Return the [x, y] coordinate for the center point of the cell that contains the specified text.  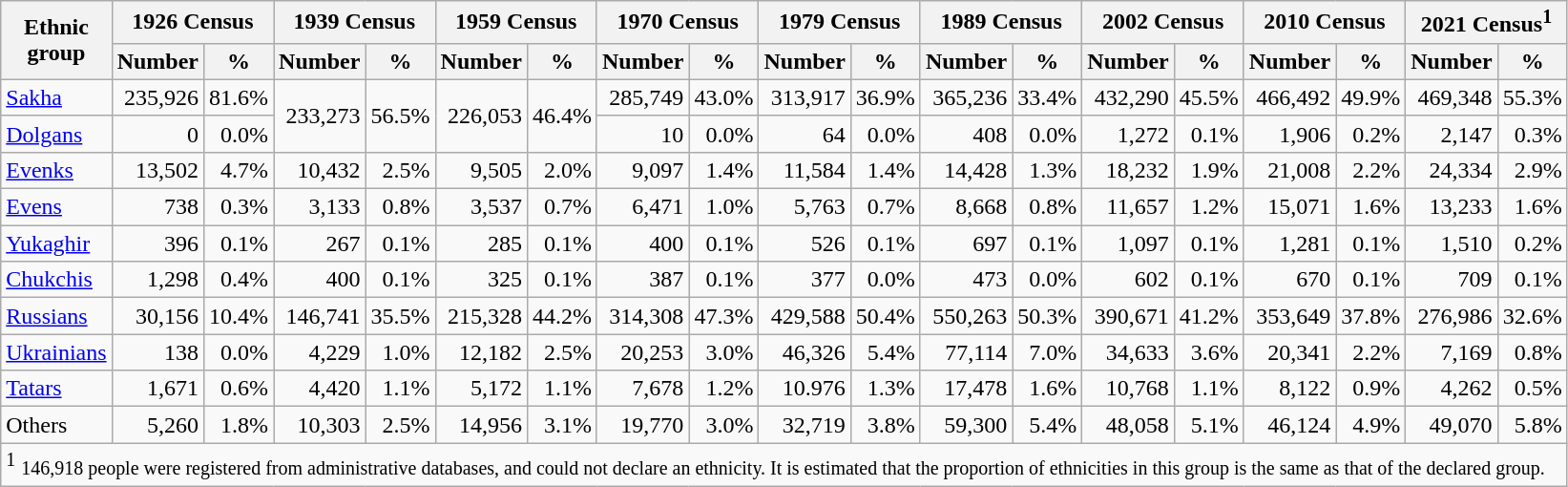
285 [481, 243]
602 [1128, 280]
670 [1289, 280]
9,097 [642, 170]
550,263 [966, 316]
10,432 [320, 170]
7,678 [642, 389]
11,584 [805, 170]
314,308 [642, 316]
2,147 [1452, 134]
64 [805, 134]
3,133 [320, 207]
33.4% [1048, 97]
13,502 [157, 170]
4.9% [1370, 425]
50.3% [1048, 316]
11,657 [1128, 207]
1,298 [157, 280]
35.5% [401, 316]
10.976 [805, 389]
44.2% [561, 316]
37.8% [1370, 316]
1,906 [1289, 134]
1,097 [1128, 243]
432,290 [1128, 97]
387 [642, 280]
4,420 [320, 389]
17,478 [966, 389]
4,262 [1452, 389]
7.0% [1048, 352]
59,300 [966, 425]
Evenks [56, 170]
5,172 [481, 389]
5.8% [1533, 425]
353,649 [1289, 316]
469,348 [1452, 97]
2.9% [1533, 170]
77,114 [966, 352]
32,719 [805, 425]
709 [1452, 280]
55.3% [1533, 97]
738 [157, 207]
226,053 [481, 116]
6,471 [642, 207]
1,671 [157, 389]
377 [805, 280]
36.9% [886, 97]
1959 Census [515, 23]
1,510 [1452, 243]
1939 Census [355, 23]
235,926 [157, 97]
9,505 [481, 170]
18,232 [1128, 170]
4.7% [239, 170]
408 [966, 134]
697 [966, 243]
0 [157, 134]
429,588 [805, 316]
8,668 [966, 207]
466,492 [1289, 97]
19,770 [642, 425]
2010 Census [1325, 23]
Russians [56, 316]
1989 Census [1000, 23]
Ethnicgroup [56, 40]
5.1% [1208, 425]
Dolgans [56, 134]
1.8% [239, 425]
43.0% [723, 97]
2021 Census1 [1487, 23]
0.6% [239, 389]
48,058 [1128, 425]
49,070 [1452, 425]
81.6% [239, 97]
146,741 [320, 316]
267 [320, 243]
5,763 [805, 207]
1979 Census [840, 23]
215,328 [481, 316]
21,008 [1289, 170]
0.5% [1533, 389]
1970 Census [678, 23]
10.4% [239, 316]
13,233 [1452, 207]
3,537 [481, 207]
5,260 [157, 425]
3.8% [886, 425]
390,671 [1128, 316]
46,326 [805, 352]
10 [642, 134]
Yukaghir [56, 243]
50.4% [886, 316]
0.9% [1370, 389]
0.4% [239, 280]
526 [805, 243]
Ukrainians [56, 352]
3.1% [561, 425]
138 [157, 352]
276,986 [1452, 316]
15,071 [1289, 207]
4,229 [320, 352]
47.3% [723, 316]
Sakha [56, 97]
12,182 [481, 352]
325 [481, 280]
Chukchis [56, 280]
8,122 [1289, 389]
32.6% [1533, 316]
Others [56, 425]
2.0% [561, 170]
24,334 [1452, 170]
41.2% [1208, 316]
473 [966, 280]
14,956 [481, 425]
1,272 [1128, 134]
10,303 [320, 425]
1.9% [1208, 170]
45.5% [1208, 97]
3.6% [1208, 352]
1926 Census [193, 23]
Evens [56, 207]
20,253 [642, 352]
7,169 [1452, 352]
49.9% [1370, 97]
20,341 [1289, 352]
365,236 [966, 97]
313,917 [805, 97]
34,633 [1128, 352]
2002 Census [1162, 23]
285,749 [642, 97]
233,273 [320, 116]
14,428 [966, 170]
1,281 [1289, 243]
46.4% [561, 116]
Tatars [56, 389]
46,124 [1289, 425]
10,768 [1128, 389]
396 [157, 243]
30,156 [157, 316]
56.5% [401, 116]
